Return the (X, Y) coordinate for the center point of the cell that contains the specified text.  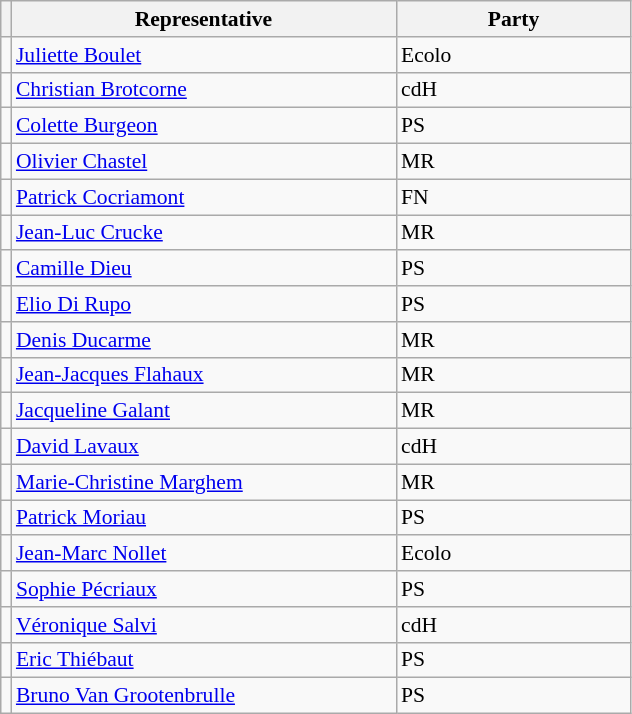
Olivier Chastel (204, 162)
Eric Thiébaut (204, 660)
Véronique Salvi (204, 625)
Jean-Jacques Flahaux (204, 375)
Colette Burgeon (204, 126)
Jacqueline Galant (204, 411)
Bruno Van Grootenbrulle (204, 696)
Party (514, 19)
Sophie Pécriaux (204, 589)
Patrick Moriau (204, 518)
Juliette Boulet (204, 55)
Elio Di Rupo (204, 304)
Denis Ducarme (204, 340)
Marie-Christine Marghem (204, 482)
Camille Dieu (204, 269)
Jean-Marc Nollet (204, 554)
Patrick Cocriamont (204, 197)
Representative (204, 19)
Jean-Luc Crucke (204, 233)
David Lavaux (204, 447)
FN (514, 197)
Christian Brotcorne (204, 90)
